Search for the cell housing the specified text and yield its (x, y) center coordinate. 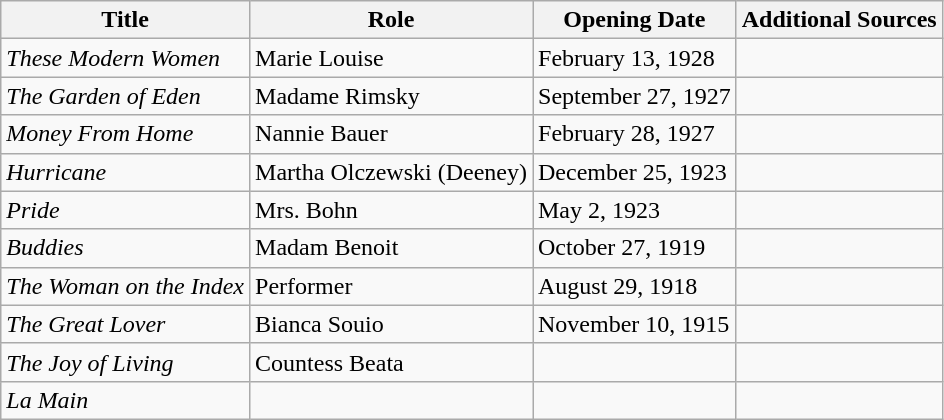
These Modern Women (126, 58)
Martha Olczewski (Deeney) (392, 172)
February 13, 1928 (634, 58)
Pride (126, 210)
August 29, 1918 (634, 286)
The Great Lover (126, 324)
The Joy of Living (126, 362)
The Woman on the Index (126, 286)
Madame Rimsky (392, 96)
Nannie Bauer (392, 134)
October 27, 1919 (634, 248)
Madam Benoit (392, 248)
Money From Home (126, 134)
November 10, 1915 (634, 324)
Title (126, 20)
Marie Louise (392, 58)
Additional Sources (839, 20)
September 27, 1927 (634, 96)
The Garden of Eden (126, 96)
Mrs. Bohn (392, 210)
December 25, 1923 (634, 172)
Buddies (126, 248)
Hurricane (126, 172)
Role (392, 20)
La Main (126, 400)
Performer (392, 286)
May 2, 1923 (634, 210)
Countess Beata (392, 362)
Opening Date (634, 20)
February 28, 1927 (634, 134)
Bianca Souio (392, 324)
